For the text-containing cell, return its midpoint in (X, Y) coordinate format. 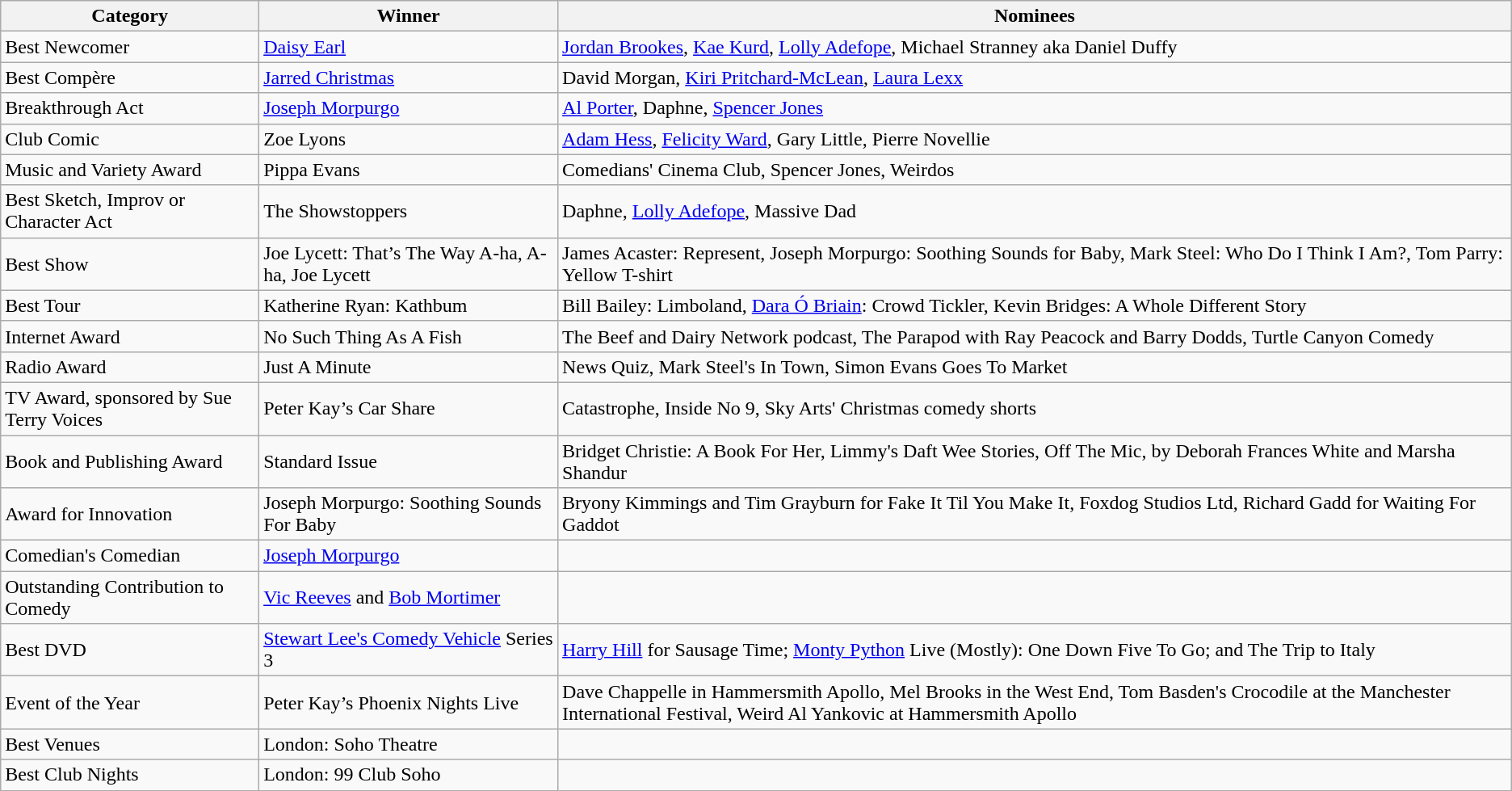
Best Club Nights (130, 775)
Bryony Kimmings and Tim Grayburn for Fake It Til You Make It, Foxdog Studios Ltd, Richard Gadd for Waiting For Gaddot (1035, 514)
Al Porter, Daphne, Spencer Jones (1035, 108)
Best Newcomer (130, 47)
Best Compère (130, 78)
Best DVD (130, 650)
Best Sketch, Improv or Character Act (130, 212)
Adam Hess, Felicity Ward, Gary Little, Pierre Novellie (1035, 139)
Peter Kay’s Phoenix Nights Live (409, 703)
Harry Hill for Sausage Time; Monty Python Live (Mostly): One Down Five To Go; and The Trip to Italy (1035, 650)
The Beef and Dairy Network podcast, The Parapod with Ray Peacock and Barry Dodds, Turtle Canyon Comedy (1035, 336)
Comedians' Cinema Club, Spencer Jones, Weirdos (1035, 170)
The Showstoppers (409, 212)
No Such Thing As A Fish (409, 336)
Joe Lycett: That’s The Way A-ha, A-ha, Joe Lycett (409, 263)
Music and Variety Award (130, 170)
Comedian's Comedian (130, 556)
Just A Minute (409, 367)
Pippa Evans (409, 170)
Best Show (130, 263)
Peter Kay’s Car Share (409, 409)
Daisy Earl (409, 47)
Daphne, Lolly Adefope, Massive Dad (1035, 212)
TV Award, sponsored by Sue Terry Voices (130, 409)
Jordan Brookes, Kae Kurd, Lolly Adefope, Michael Stranney aka Daniel Duffy (1035, 47)
Breakthrough Act (130, 108)
Katherine Ryan: Kathbum (409, 305)
Event of the Year (130, 703)
Jarred Christmas (409, 78)
Joseph Morpurgo: Soothing Sounds For Baby (409, 514)
Bill Bailey: Limboland, Dara Ó Briain: Crowd Tickler, Kevin Bridges: A Whole Different Story (1035, 305)
David Morgan, Kiri Pritchard-McLean, Laura Lexx (1035, 78)
James Acaster: Represent, Joseph Morpurgo: Soothing Sounds for Baby, Mark Steel: Who Do I Think I Am?, Tom Parry: Yellow T-shirt (1035, 263)
Best Tour (130, 305)
Stewart Lee's Comedy Vehicle Series 3 (409, 650)
Category (130, 16)
Radio Award (130, 367)
Book and Publishing Award (130, 461)
Vic Reeves and Bob Mortimer (409, 598)
Nominees (1035, 16)
Internet Award (130, 336)
London: Soho Theatre (409, 744)
Catastrophe, Inside No 9, Sky Arts' Christmas comedy shorts (1035, 409)
Outstanding Contribution to Comedy (130, 598)
Club Comic (130, 139)
Best Venues (130, 744)
Bridget Christie: A Book For Her, Limmy's Daft Wee Stories, Off The Mic, by Deborah Frances White and Marsha Shandur (1035, 461)
Award for Innovation (130, 514)
Standard Issue (409, 461)
News Quiz, Mark Steel's In Town, Simon Evans Goes To Market (1035, 367)
London: 99 Club Soho (409, 775)
Zoe Lyons (409, 139)
Winner (409, 16)
